Search for the cell housing the specified text and yield its [x, y] center coordinate. 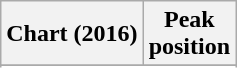
Peakposition [189, 34]
Chart (2016) [72, 34]
